Determine the [X, Y] coordinate at the center of the cell enclosing the given text.  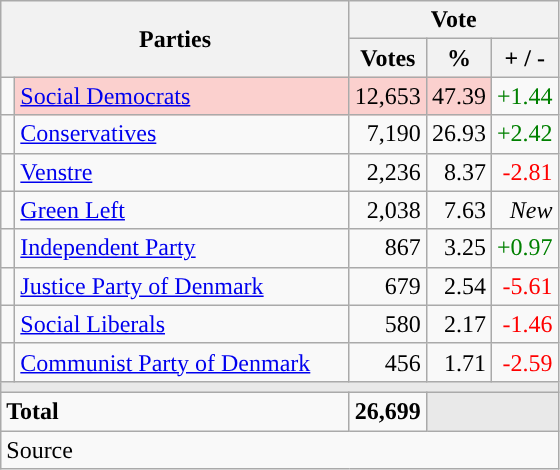
7.63 [458, 210]
47.39 [458, 96]
580 [388, 324]
2.54 [458, 286]
Vote [454, 20]
New [524, 210]
1.71 [458, 362]
2,038 [388, 210]
Social Democrats [182, 96]
2.17 [458, 324]
Social Liberals [182, 324]
+1.44 [524, 96]
456 [388, 362]
Green Left [182, 210]
Conservatives [182, 134]
2,236 [388, 172]
Venstre [182, 172]
26.93 [458, 134]
867 [388, 248]
Justice Party of Denmark [182, 286]
Total [176, 411]
Communist Party of Denmark [182, 362]
-5.61 [524, 286]
8.37 [458, 172]
-2.81 [524, 172]
3.25 [458, 248]
Votes [388, 58]
12,653 [388, 96]
Parties [176, 39]
679 [388, 286]
26,699 [388, 411]
+0.97 [524, 248]
% [458, 58]
-1.46 [524, 324]
+ / - [524, 58]
7,190 [388, 134]
+2.42 [524, 134]
Source [280, 449]
Independent Party [182, 248]
-2.59 [524, 362]
